From the cell containing the given text, extract its center point as [x, y] coordinate. 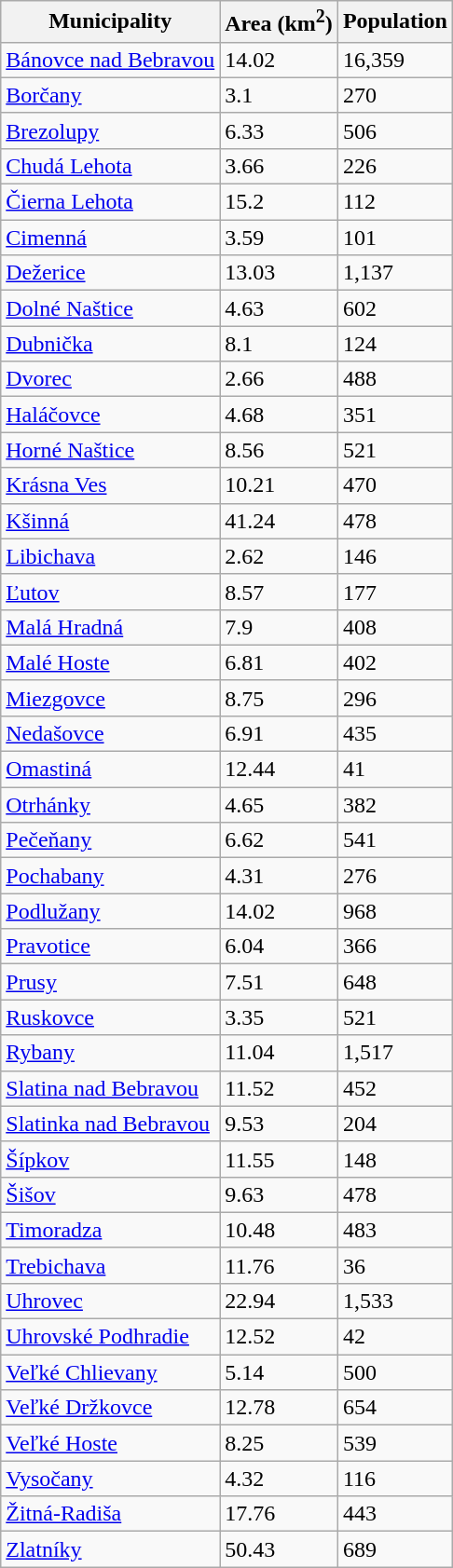
1,533 [395, 1301]
11.04 [280, 1053]
Municipality [110, 22]
Cimenná [110, 238]
9.63 [280, 1194]
Krásna Ves [110, 485]
Area (km2) [280, 22]
3.66 [280, 166]
Prusy [110, 982]
Bánovce nad Bebravou [110, 60]
4.68 [280, 415]
488 [395, 379]
3.35 [280, 1017]
6.81 [280, 662]
22.94 [280, 1301]
968 [395, 911]
50.43 [280, 1549]
654 [395, 1408]
112 [395, 202]
541 [395, 840]
351 [395, 415]
483 [395, 1230]
6.04 [280, 947]
116 [395, 1479]
6.91 [280, 733]
1,517 [395, 1053]
435 [395, 733]
Ľutov [110, 592]
Miezgovce [110, 698]
Horné Naštice [110, 450]
101 [395, 238]
4.65 [280, 805]
7.9 [280, 627]
124 [395, 344]
8.56 [280, 450]
Uhrovec [110, 1301]
Podlužany [110, 911]
270 [395, 95]
Haláčovce [110, 415]
177 [395, 592]
382 [395, 805]
Dolné Naštice [110, 308]
602 [395, 308]
11.76 [280, 1265]
5.14 [280, 1372]
Čierna Lehota [110, 202]
Dvorec [110, 379]
3.1 [280, 95]
Population [395, 22]
Chudá Lehota [110, 166]
Malé Hoste [110, 662]
Trebichava [110, 1265]
4.32 [280, 1479]
452 [395, 1088]
Malá Hradná [110, 627]
8.57 [280, 592]
12.78 [280, 1408]
10.48 [280, 1230]
Veľké Držkovce [110, 1408]
11.55 [280, 1159]
Šípkov [110, 1159]
17.76 [280, 1514]
Omastiná [110, 770]
Uhrovské Podhradie [110, 1337]
296 [395, 698]
648 [395, 982]
7.51 [280, 982]
Pečeňany [110, 840]
539 [395, 1443]
Slatina nad Bebravou [110, 1088]
Šišov [110, 1194]
204 [395, 1124]
Rybany [110, 1053]
276 [395, 876]
1,137 [395, 273]
Slatinka nad Bebravou [110, 1124]
148 [395, 1159]
Vysočany [110, 1479]
4.31 [280, 876]
689 [395, 1549]
8.75 [280, 698]
Kšinná [110, 521]
Borčany [110, 95]
366 [395, 947]
2.62 [280, 556]
500 [395, 1372]
6.62 [280, 840]
Ruskovce [110, 1017]
16,359 [395, 60]
10.21 [280, 485]
3.59 [280, 238]
13.03 [280, 273]
42 [395, 1337]
8.1 [280, 344]
470 [395, 485]
443 [395, 1514]
4.63 [280, 308]
36 [395, 1265]
Veľké Hoste [110, 1443]
41 [395, 770]
146 [395, 556]
12.52 [280, 1337]
Zlatníky [110, 1549]
Libichava [110, 556]
2.66 [280, 379]
6.33 [280, 130]
Brezolupy [110, 130]
Timoradza [110, 1230]
Otrhánky [110, 805]
Veľké Chlievany [110, 1372]
Pravotice [110, 947]
Nedašovce [110, 733]
Dežerice [110, 273]
8.25 [280, 1443]
15.2 [280, 202]
Dubnička [110, 344]
Pochabany [110, 876]
408 [395, 627]
41.24 [280, 521]
Žitná-Radiša [110, 1514]
226 [395, 166]
506 [395, 130]
9.53 [280, 1124]
11.52 [280, 1088]
12.44 [280, 770]
402 [395, 662]
